Determine the (X, Y) coordinate at the center of the cell enclosing the given text.  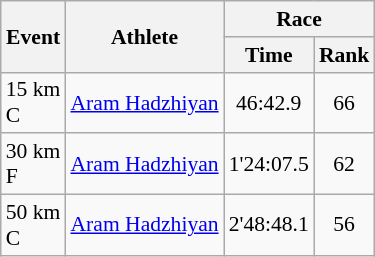
15 km C (34, 102)
62 (344, 164)
66 (344, 102)
50 km C (34, 226)
Rank (344, 55)
Time (269, 55)
Race (300, 19)
30 km F (34, 164)
46:42.9 (269, 102)
1'24:07.5 (269, 164)
56 (344, 226)
Event (34, 36)
Athlete (144, 36)
2'48:48.1 (269, 226)
